Pinpoint the cell where the given text exists, returning its [X, Y] midpoint coordinate. 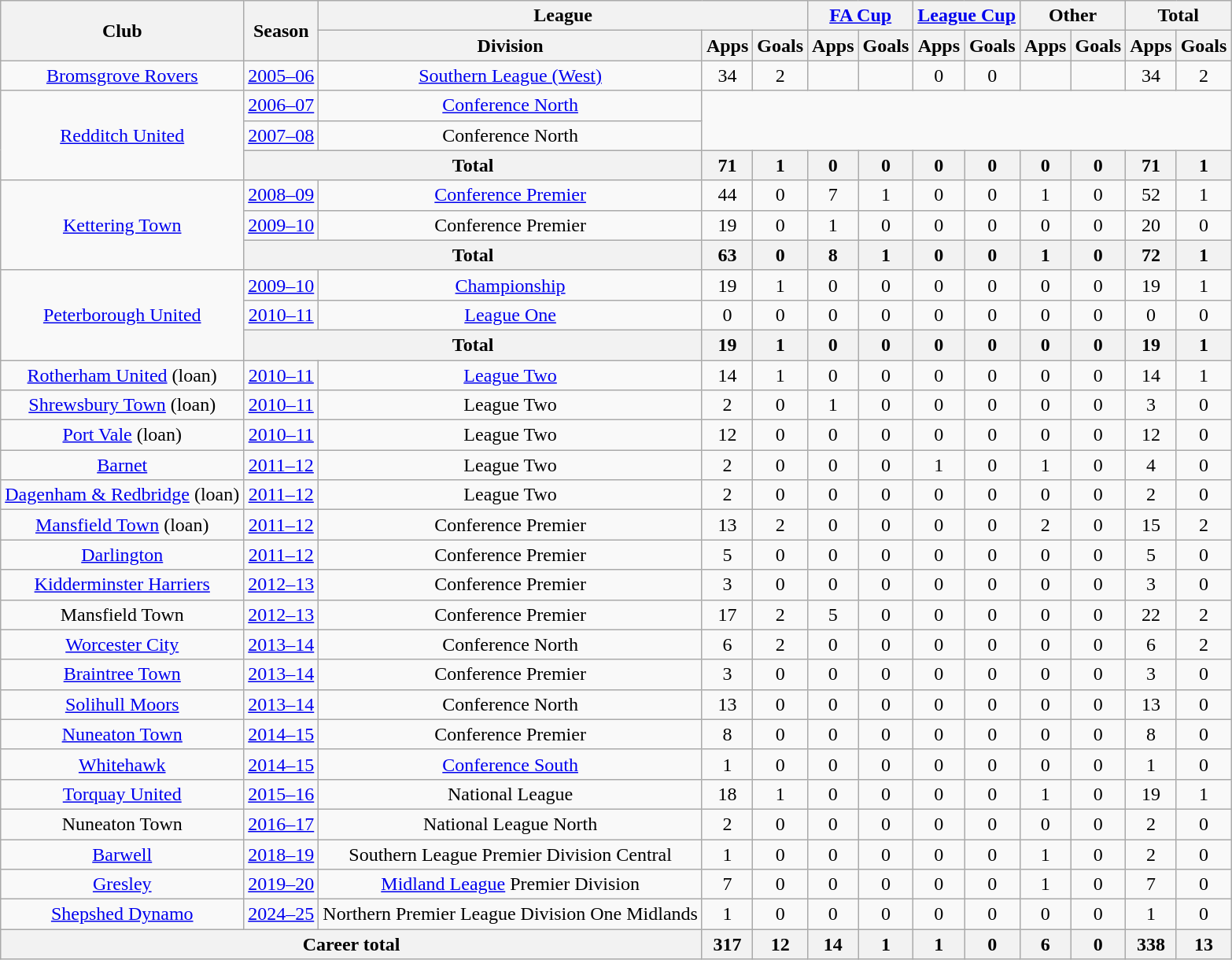
Barwell [123, 854]
League One [511, 315]
Southern League (West) [511, 76]
Bromsgrove Rovers [123, 76]
Kidderminster Harriers [123, 585]
Dagenham & Redbridge (loan) [123, 495]
Conference South [511, 764]
Redditch United [123, 135]
2006–07 [282, 105]
Torquay United [123, 794]
Whitehawk [123, 764]
FA Cup [861, 16]
Career total [352, 944]
20 [1151, 225]
4 [1151, 465]
Shepshed Dynamo [123, 914]
National League North [511, 824]
72 [1151, 255]
2018–19 [282, 854]
2019–20 [282, 884]
Darlington [123, 555]
Braintree Town [123, 674]
2008–09 [282, 195]
Season [282, 31]
2016–17 [282, 824]
Peterborough United [123, 315]
Worcester City [123, 644]
Division [511, 46]
Shrewsbury Town (loan) [123, 405]
2015–16 [282, 794]
Club [123, 31]
22 [1151, 615]
Port Vale (loan) [123, 435]
Kettering Town [123, 225]
317 [727, 944]
18 [727, 794]
52 [1151, 195]
League [563, 16]
Northern Premier League Division One Midlands [511, 914]
Mansfield Town (loan) [123, 525]
Midland League Premier Division [511, 884]
National League [511, 794]
63 [727, 255]
15 [1151, 525]
League Cup [967, 16]
Solihull Moors [123, 704]
Championship [511, 285]
Rotherham United (loan) [123, 375]
Gresley [123, 884]
44 [727, 195]
Mansfield Town [123, 615]
2005–06 [282, 76]
Southern League Premier Division Central [511, 854]
Other [1073, 16]
338 [1151, 944]
2024–25 [282, 914]
Barnet [123, 465]
17 [727, 615]
2007–08 [282, 135]
